Search for the cell housing the specified text and yield its (x, y) center coordinate. 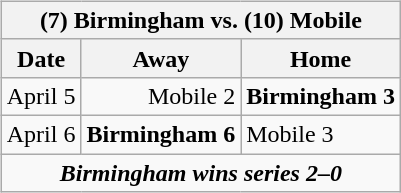
April 5 (41, 96)
Home (321, 58)
April 6 (41, 134)
Mobile 2 (161, 96)
Birmingham wins series 2–0 (200, 173)
(7) Birmingham vs. (10) Mobile (200, 20)
Away (161, 58)
Birmingham 6 (161, 134)
Mobile 3 (321, 134)
Date (41, 58)
Birmingham 3 (321, 96)
